For the text-containing cell, return its midpoint in (X, Y) coordinate format. 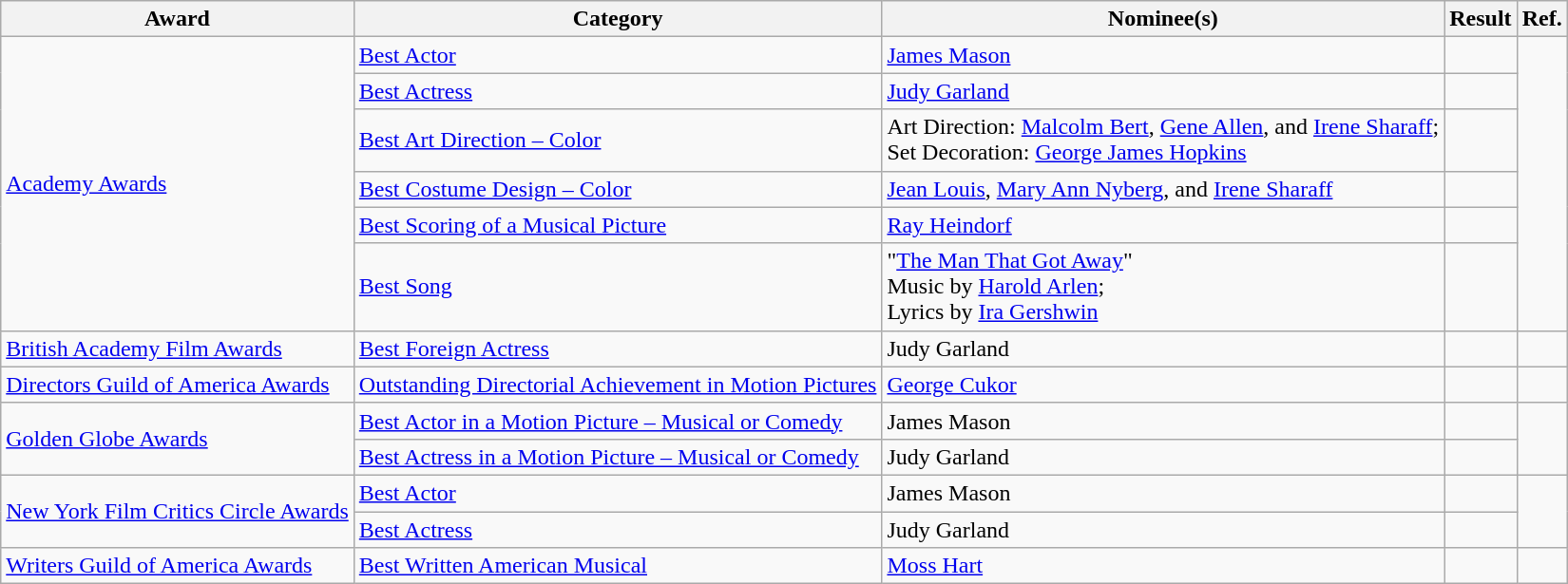
Moss Hart (1163, 566)
Best Actress in a Motion Picture – Musical or Comedy (618, 457)
Best Costume Design – Color (618, 189)
Best Written American Musical (618, 566)
New York Film Critics Circle Awards (178, 511)
Ray Heindorf (1163, 225)
"The Man That Got Away" Music by Harold Arlen; Lyrics by Ira Gershwin (1163, 287)
Best Art Direction – Color (618, 141)
Jean Louis, Mary Ann Nyberg, and Irene Sharaff (1163, 189)
Category (618, 19)
British Academy Film Awards (178, 349)
Art Direction: Malcolm Bert, Gene Allen, and Irene Sharaff; Set Decoration: George James Hopkins (1163, 141)
Best Song (618, 287)
George Cukor (1163, 385)
Award (178, 19)
Ref. (1541, 19)
Best Actor in a Motion Picture – Musical or Comedy (618, 421)
Writers Guild of America Awards (178, 566)
Best Foreign Actress (618, 349)
Best Scoring of a Musical Picture (618, 225)
Directors Guild of America Awards (178, 385)
Outstanding Directorial Achievement in Motion Pictures (618, 385)
Golden Globe Awards (178, 439)
Nominee(s) (1163, 19)
Academy Awards (178, 184)
Result (1481, 19)
